Determine the (x, y) coordinate at the center of the cell enclosing the given text.  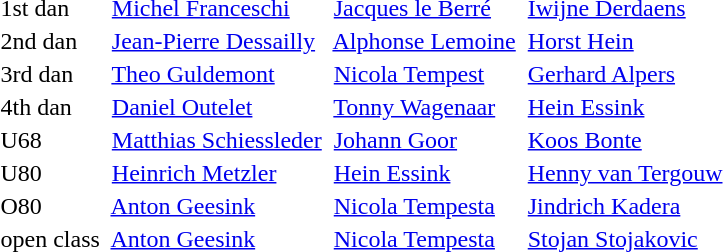
Johann Goor (422, 140)
Tonny Wagenaar (422, 107)
Theo Guldemont (214, 74)
Anton Geesink (214, 206)
Nicola Tempest (422, 74)
Hein Essink (422, 173)
Alphonse Lemoine (422, 41)
Jean-Pierre Dessailly (214, 41)
Daniel Outelet (214, 107)
Matthias Schiessleder (214, 140)
Heinrich Metzler (214, 173)
Nicola Tempesta (422, 206)
